Return (x, y) of the center of cell containing provided text 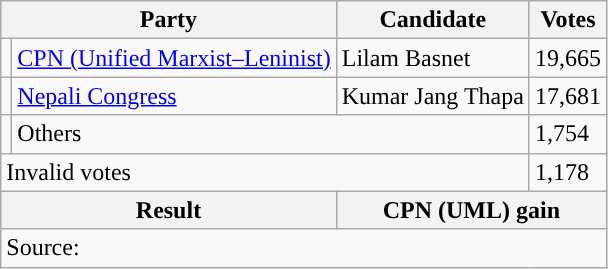
Party (168, 20)
Invalid votes (266, 172)
Candidate (432, 20)
1,754 (568, 134)
CPN (UML) gain (471, 210)
Others (271, 134)
Source: (304, 248)
Nepali Congress (174, 96)
Kumar Jang Thapa (432, 96)
17,681 (568, 96)
CPN (Unified Marxist–Leninist) (174, 58)
19,665 (568, 58)
Votes (568, 20)
1,178 (568, 172)
Result (168, 210)
Lilam Basnet (432, 58)
